For the text-containing cell, return its midpoint in (x, y) coordinate format. 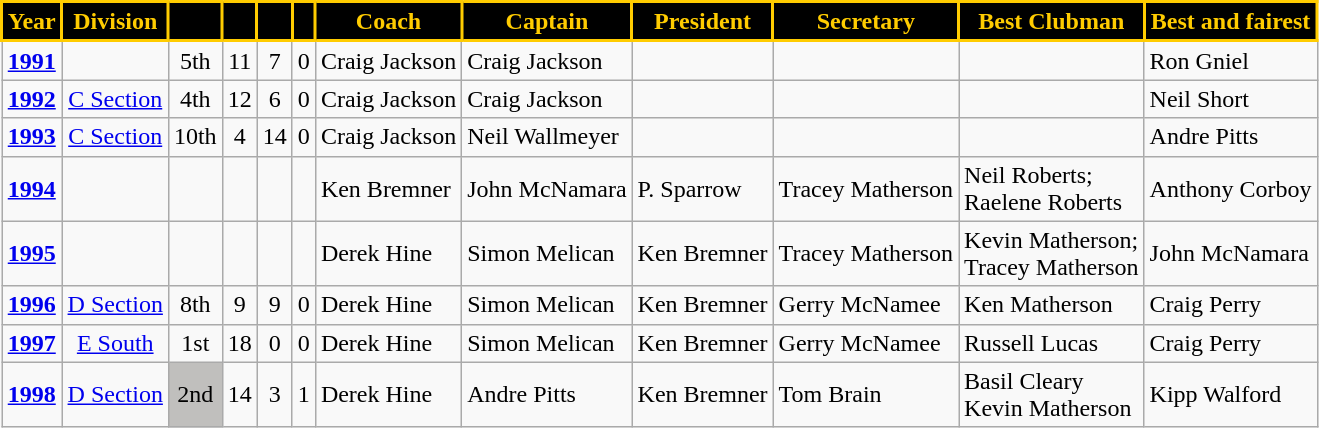
7 (274, 60)
1997 (32, 343)
E South (115, 343)
Tom Brain (866, 394)
1993 (32, 137)
1996 (32, 305)
8th (195, 305)
5th (195, 60)
Basil ClearyKevin Matherson (1052, 394)
1995 (32, 254)
Year (32, 22)
Best and fairest (1230, 22)
3 (274, 394)
2nd (195, 394)
Division (115, 22)
Kevin Matherson;Tracey Matherson (1052, 254)
10th (195, 137)
18 (240, 343)
Anthony Corboy (1230, 188)
Russell Lucas (1052, 343)
Neil Wallmeyer (547, 137)
1998 (32, 394)
Ron Gniel (1230, 60)
Neil Roberts;Raelene Roberts (1052, 188)
Neil Short (1230, 99)
1991 (32, 60)
1994 (32, 188)
Best Clubman (1052, 22)
Captain (547, 22)
4 (240, 137)
Kipp Walford (1230, 394)
4th (195, 99)
Secretary (866, 22)
6 (274, 99)
11 (240, 60)
President (702, 22)
12 (240, 99)
1992 (32, 99)
Ken Matherson (1052, 305)
1 (304, 394)
P. Sparrow (702, 188)
Coach (388, 22)
1st (195, 343)
